Return the (X, Y) coordinate for the center point of the cell that contains the specified text.  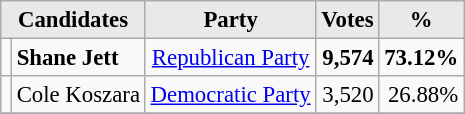
73.12% (422, 58)
26.88% (422, 95)
Republican Party (230, 58)
Candidates (74, 20)
% (422, 20)
Shane Jett (78, 58)
Party (230, 20)
3,520 (348, 95)
Votes (348, 20)
Cole Koszara (78, 95)
9,574 (348, 58)
Democratic Party (230, 95)
